Capture the cell that displays the provided text and extract its [X, Y] central coordinate. 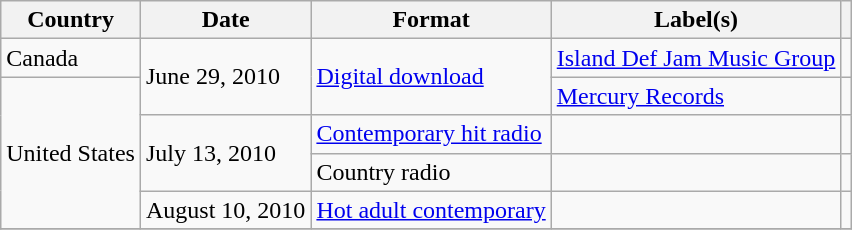
June 29, 2010 [225, 77]
Contemporary hit radio [431, 134]
Hot adult contemporary [431, 210]
Country [71, 20]
Digital download [431, 77]
Date [225, 20]
Country radio [431, 172]
Label(s) [696, 20]
United States [71, 153]
August 10, 2010 [225, 210]
Island Def Jam Music Group [696, 58]
Mercury Records [696, 96]
July 13, 2010 [225, 153]
Format [431, 20]
Canada [71, 58]
